For the text-containing cell, return its midpoint in (x, y) coordinate format. 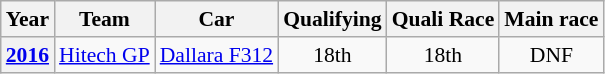
Car (216, 19)
Team (104, 19)
Qualifying (332, 19)
2016 (28, 55)
Main race (551, 19)
Year (28, 19)
DNF (551, 55)
Dallara F312 (216, 55)
Hitech GP (104, 55)
Quali Race (444, 19)
